Provide the (X, Y) coordinate of the cell's center where the given text is located.  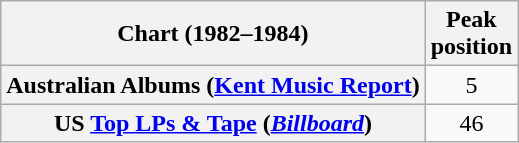
Australian Albums (Kent Music Report) (213, 85)
Peakposition (471, 34)
Chart (1982–1984) (213, 34)
46 (471, 123)
US Top LPs & Tape (Billboard) (213, 123)
5 (471, 85)
